Scan for the cell matching the given text and deliver its (x, y) coordinate at center. 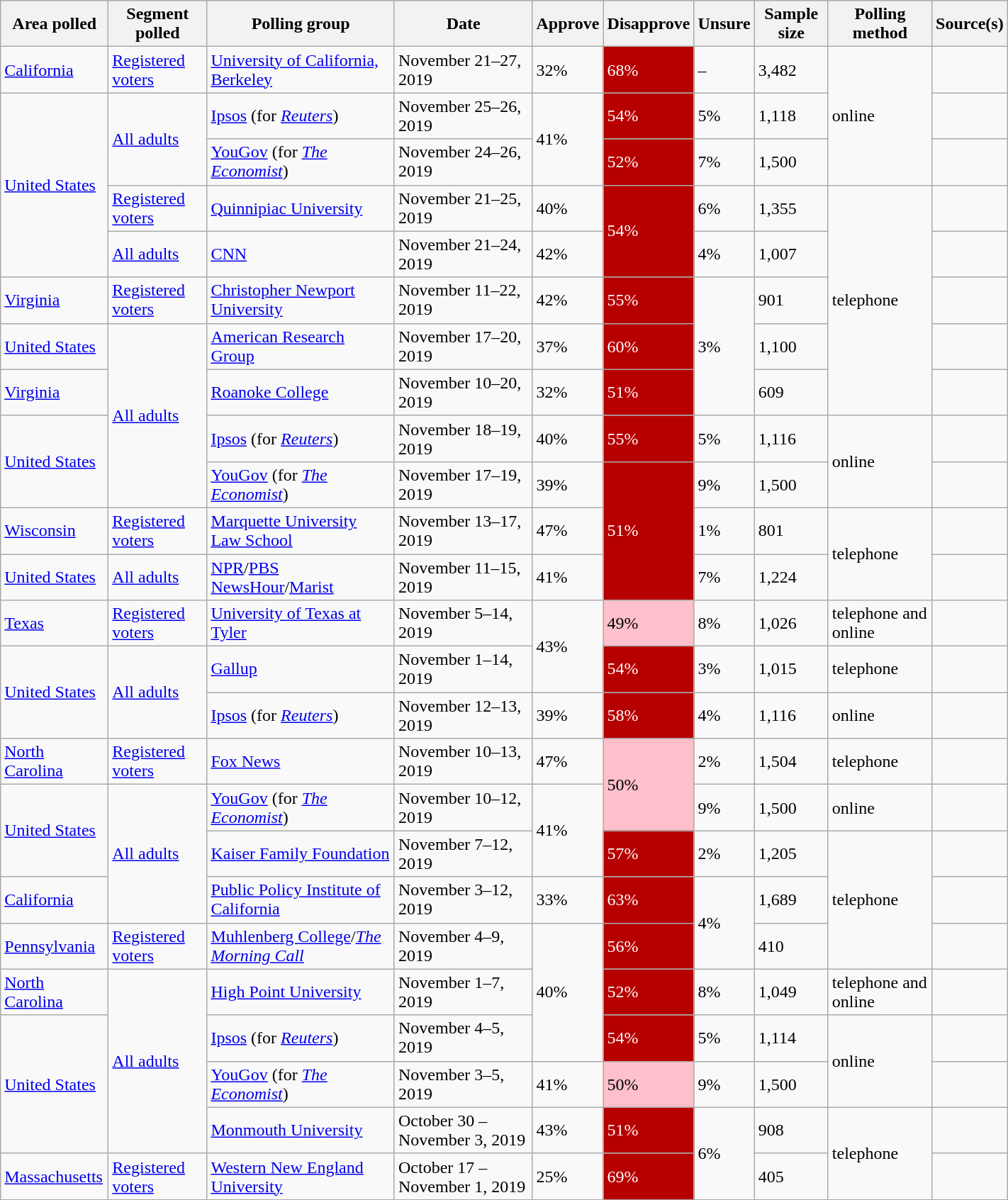
1,114 (791, 1038)
November 3–5, 2019 (464, 1084)
3,482 (791, 69)
Muhlenberg College/The Morning Call (301, 946)
Polling group (301, 24)
November 11–22, 2019 (464, 301)
1,205 (791, 853)
908 (791, 1130)
410 (791, 946)
Western New England University (301, 1177)
Sample size (791, 24)
November 21–25, 2019 (464, 208)
63% (649, 900)
November 10–13, 2019 (464, 761)
Pennsylvania (55, 946)
November 7–12, 2019 (464, 853)
November 4–5, 2019 (464, 1038)
Marquette University Law School (301, 530)
November 1–14, 2019 (464, 669)
1,100 (791, 346)
November 21–27, 2019 (464, 69)
25% (568, 1177)
November 25–26, 2019 (464, 116)
58% (649, 716)
901 (791, 301)
November 17–19, 2019 (464, 485)
October 17 – November 1, 2019 (464, 1177)
Public Policy Institute of California (301, 900)
49% (649, 624)
1,504 (791, 761)
November 18–19, 2019 (464, 438)
Segment polled (157, 24)
November 10–20, 2019 (464, 393)
Approve (568, 24)
Kaiser Family Foundation (301, 853)
Date (464, 24)
1,015 (791, 669)
High Point University (301, 992)
56% (649, 946)
1,007 (791, 254)
1,224 (791, 577)
Wisconsin (55, 530)
Unsure (724, 24)
405 (791, 1177)
68% (649, 69)
November 21–24, 2019 (464, 254)
609 (791, 393)
University of California, Berkeley (301, 69)
Polling method (880, 24)
NPR/PBS NewsHour/Marist (301, 577)
60% (649, 346)
November 10–12, 2019 (464, 808)
American Research Group (301, 346)
Christopher Newport University (301, 301)
Source(s) (970, 24)
November 17–20, 2019 (464, 346)
CNN (301, 254)
Texas (55, 624)
Monmouth University (301, 1130)
Disapprove (649, 24)
Area polled (55, 24)
University of Texas at Tyler (301, 624)
November 3–12, 2019 (464, 900)
November 1–7, 2019 (464, 992)
November 5–14, 2019 (464, 624)
1,049 (791, 992)
69% (649, 1177)
November 12–13, 2019 (464, 716)
1,026 (791, 624)
Fox News (301, 761)
October 30 – November 3, 2019 (464, 1130)
Gallup (301, 669)
57% (649, 853)
November 24–26, 2019 (464, 162)
November 11–15, 2019 (464, 577)
Massachusetts (55, 1177)
– (724, 69)
1,689 (791, 900)
33% (568, 900)
801 (791, 530)
1,118 (791, 116)
Roanoke College (301, 393)
November 4–9, 2019 (464, 946)
1% (724, 530)
1,355 (791, 208)
November 13–17, 2019 (464, 530)
Quinnipiac University (301, 208)
37% (568, 346)
